Determine the (X, Y) coordinate at the center of the cell enclosing the given text.  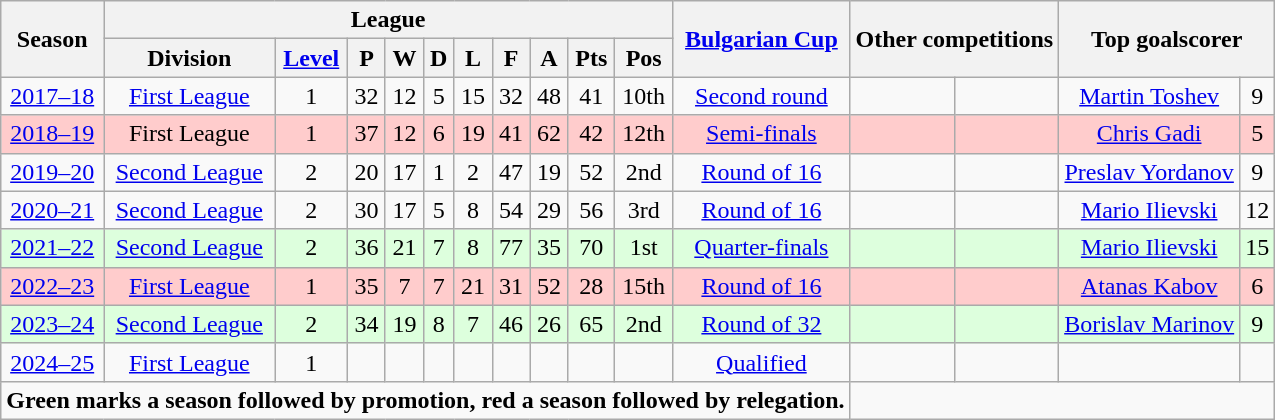
1st (644, 248)
W (404, 58)
Semi-finals (762, 134)
Top goalscorer (1167, 39)
A (549, 58)
2019–20 (52, 172)
12th (644, 134)
2018–19 (52, 134)
Second round (762, 96)
20 (367, 172)
2023–24 (52, 324)
2017–18 (52, 96)
Other competitions (954, 39)
Division (190, 58)
54 (511, 210)
Atanas Kabov (1150, 286)
2022–23 (52, 286)
77 (511, 248)
Quarter-finals (762, 248)
L (473, 58)
2024–25 (52, 362)
2021–22 (52, 248)
D (438, 58)
Round of 32 (762, 324)
30 (367, 210)
F (511, 58)
26 (549, 324)
10th (644, 96)
Season (52, 39)
Pos (644, 58)
29 (549, 210)
34 (367, 324)
Borislav Marinov (1150, 324)
2020–21 (52, 210)
Qualified (762, 362)
42 (592, 134)
Preslav Yordanov (1150, 172)
31 (511, 286)
Level (312, 58)
70 (592, 248)
48 (549, 96)
Pts (592, 58)
Martin Toshev (1150, 96)
47 (511, 172)
Chris Gadi (1150, 134)
62 (549, 134)
37 (367, 134)
36 (367, 248)
3rd (644, 210)
Green marks a season followed by promotion, red a season followed by relegation. (426, 400)
28 (592, 286)
P (367, 58)
65 (592, 324)
Bulgarian Cup (762, 39)
League (388, 20)
15th (644, 286)
46 (511, 324)
56 (592, 210)
